Extract the (x, y) coordinate from the center of the cell holding the provided text.  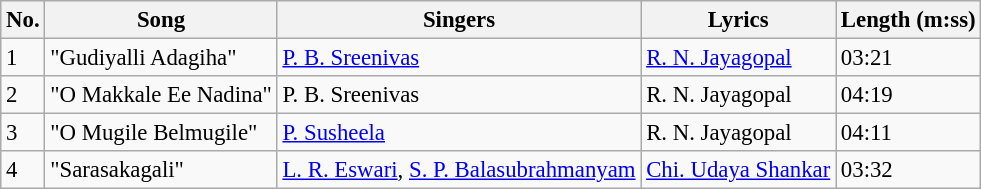
"O Mugile Belmugile" (161, 133)
Singers (459, 20)
Lyrics (738, 20)
"O Makkale Ee Nadina" (161, 95)
03:21 (908, 58)
"Gudiyalli Adagiha" (161, 58)
Length (m:ss) (908, 20)
No. (23, 20)
Song (161, 20)
Chi. Udaya Shankar (738, 170)
1 (23, 58)
4 (23, 170)
P. Susheela (459, 133)
L. R. Eswari, S. P. Balasubrahmanyam (459, 170)
2 (23, 95)
04:19 (908, 95)
"Sarasakagali" (161, 170)
03:32 (908, 170)
3 (23, 133)
04:11 (908, 133)
